Pinpoint the cell where the given text exists, returning its [x, y] midpoint coordinate. 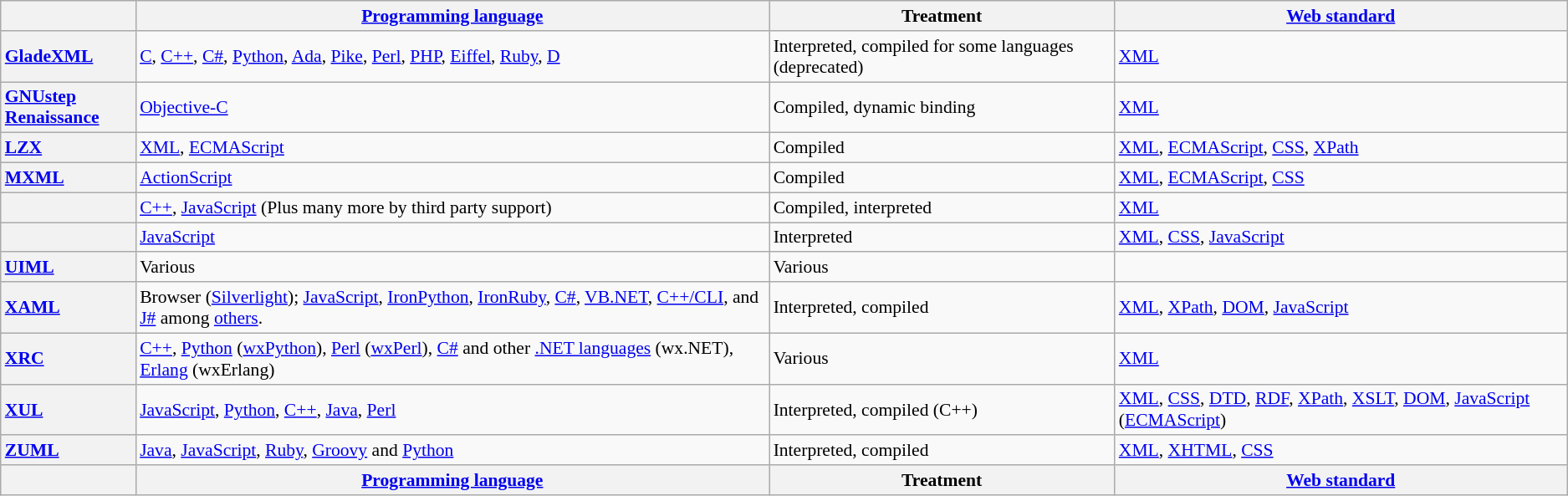
C++, JavaScript (Plus many more by third party support) [452, 207]
Browser (Silverlight); JavaScript, IronPython, IronRuby, C#, VB.NET, C++/CLI, and J# among others. [452, 308]
XML, CSS, JavaScript [1341, 238]
Interpreted, compiled for some languages (deprecated) [942, 57]
LZX [69, 148]
Objective-C [452, 107]
XUL [69, 410]
XML, XHTML, CSS [1341, 451]
GNUstep Renaissance [69, 107]
MXML [69, 178]
Interpreted [942, 238]
JavaScript, Python, C++, Java, Perl [452, 410]
Interpreted, compiled (C++) [942, 410]
Compiled, interpreted [942, 207]
XAML [69, 308]
GladeXML [69, 57]
UIML [69, 268]
ActionScript [452, 178]
XML, ECMAScript [452, 148]
C, C++, C#, Python, Ada, Pike, Perl, PHP, Eiffel, Ruby, D [452, 57]
XML, CSS, DTD, RDF, XPath, XSLT, DOM, JavaScript (ECMAScript) [1341, 410]
ZUML [69, 451]
XML, XPath, DOM, JavaScript [1341, 308]
XRC [69, 358]
C++, Python (wxPython), Perl (wxPerl), C# and other .NET languages (wx.NET), Erlang (wxErlang) [452, 358]
Java, JavaScript, Ruby, Groovy and Python [452, 451]
Compiled, dynamic binding [942, 107]
XML, ECMAScript, CSS, XPath [1341, 148]
XML, ECMAScript, CSS [1341, 178]
JavaScript [452, 238]
